Output the (x, y) coordinate of the center of the cell containing the given text.  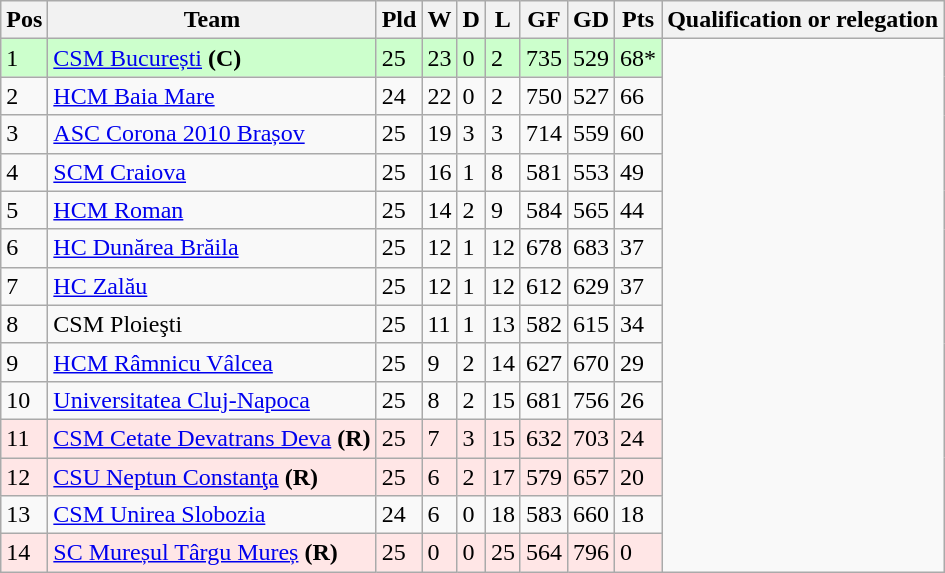
HCM Râmnicu Vâlcea (212, 362)
681 (544, 400)
GF (544, 20)
19 (440, 134)
26 (638, 400)
23 (440, 58)
584 (544, 210)
20 (638, 477)
GD (590, 20)
796 (590, 553)
529 (590, 58)
581 (544, 172)
10 (24, 400)
660 (590, 515)
629 (590, 286)
HCM Roman (212, 210)
583 (544, 515)
CSU Neptun Constanţa (R) (212, 477)
553 (590, 172)
657 (590, 477)
60 (638, 134)
579 (544, 477)
Pld (399, 20)
17 (502, 477)
714 (544, 134)
HC Zalău (212, 286)
627 (544, 362)
CSM București (C) (212, 58)
16 (440, 172)
615 (590, 324)
612 (544, 286)
756 (590, 400)
66 (638, 96)
49 (638, 172)
750 (544, 96)
Universitatea Cluj-Napoca (212, 400)
29 (638, 362)
HC Dunărea Brăila (212, 248)
D (471, 20)
4 (24, 172)
SC Mureșul Târgu Mureș (R) (212, 553)
735 (544, 58)
CSM Ploieşti (212, 324)
5 (24, 210)
527 (590, 96)
565 (590, 210)
W (440, 20)
44 (638, 210)
Team (212, 20)
22 (440, 96)
CSM Cetate Devatrans Deva (R) (212, 438)
L (502, 20)
632 (544, 438)
683 (590, 248)
ASC Corona 2010 Brașov (212, 134)
670 (590, 362)
Qualification or relegation (803, 20)
CSM Unirea Slobozia (212, 515)
582 (544, 324)
Pos (24, 20)
HCM Baia Mare (212, 96)
34 (638, 324)
68* (638, 58)
564 (544, 553)
Pts (638, 20)
678 (544, 248)
SCM Craiova (212, 172)
703 (590, 438)
559 (590, 134)
